Identify which cell holds the provided text, then report its (X, Y) central coordinate. 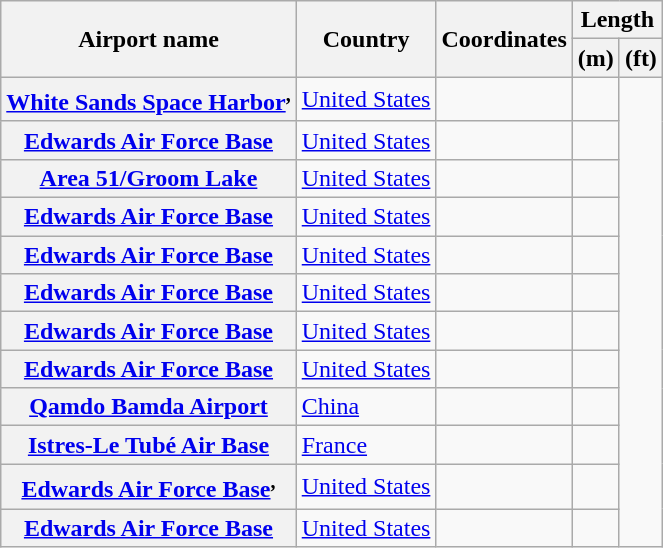
France (366, 445)
Airport name (148, 39)
Length (617, 20)
Istres-Le Tubé Air Base (148, 445)
Country (366, 39)
Coordinates (504, 39)
(ft) (640, 58)
(m) (596, 58)
China (366, 407)
White Sands Space Harbor, (148, 100)
Area 51/Groom Lake (148, 178)
Edwards Air Force Base, (148, 486)
Qamdo Bamda Airport (148, 407)
